From the cell containing the given text, extract its center point as [x, y] coordinate. 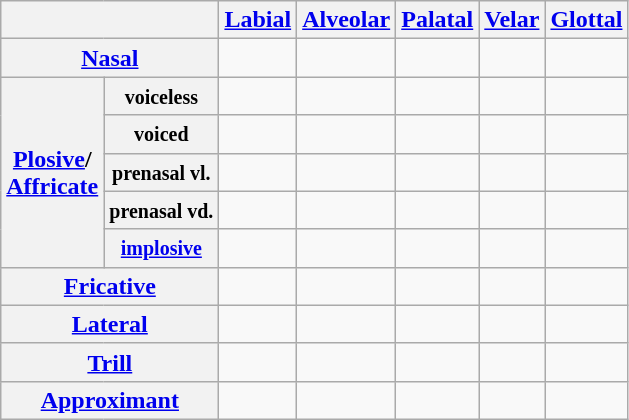
Approximant [110, 400]
voiced [162, 134]
prenasal vd. [162, 210]
Alveolar [346, 20]
Labial [258, 20]
voiceless [162, 96]
Lateral [110, 324]
implosive [162, 248]
Glottal [586, 20]
Velar [512, 20]
Fricative [110, 286]
Plosive/Affricate [52, 172]
Nasal [110, 58]
Trill [110, 362]
Palatal [438, 20]
prenasal vl. [162, 172]
